Return (X, Y) of the center of cell containing provided text 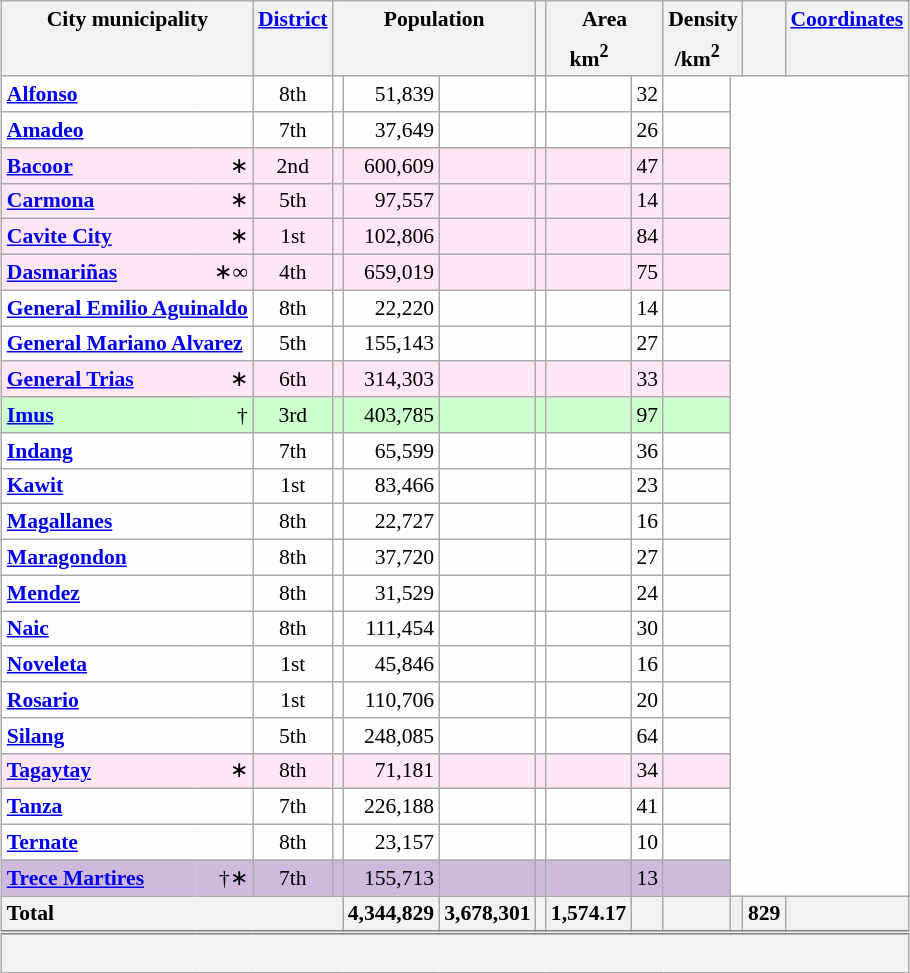
97,557 (391, 201)
13 (647, 878)
Mendez (128, 593)
65,599 (391, 450)
64 (647, 735)
km2 (589, 56)
33 (647, 379)
General Mariano Alvarez (128, 344)
Maragondon (128, 557)
22,220 (391, 308)
Carmona (99, 201)
Amadeo (128, 130)
97 (647, 415)
Naic (128, 629)
47 (647, 165)
3,678,301 (487, 914)
51,839 (391, 94)
Rosario (128, 700)
110,706 (391, 700)
Magallanes (128, 522)
20 (647, 700)
102,806 (391, 237)
General Emilio Aguinaldo (128, 308)
111,454 (391, 629)
659,019 (391, 272)
226,188 (391, 807)
Noveleta (128, 664)
1,574.17 (589, 914)
Imus (99, 415)
General Trias (99, 379)
41 (647, 807)
248,085 (391, 735)
314,303 (391, 379)
75 (647, 272)
24 (647, 593)
Tagaytay (99, 771)
403,785 (391, 415)
34 (647, 771)
† (224, 415)
/km2 (696, 56)
23,157 (391, 842)
155,143 (391, 344)
Population (434, 18)
30 (647, 629)
Coordinates (846, 18)
155,713 (391, 878)
Density (703, 18)
District (293, 18)
37,649 (391, 130)
Tanza (128, 807)
Total (172, 914)
City municipality (128, 18)
22,727 (391, 522)
71,181 (391, 771)
Alfonso (128, 94)
31,529 (391, 593)
84 (647, 237)
2nd (293, 165)
10 (647, 842)
†∗ (224, 878)
Trece Martires (99, 878)
26 (647, 130)
3rd (293, 415)
32 (647, 94)
600,609 (391, 165)
23 (647, 486)
4th (293, 272)
6th (293, 379)
Dasmariñas (99, 272)
83,466 (391, 486)
Cavite City (99, 237)
Silang (128, 735)
4,344,829 (391, 914)
Ternate (128, 842)
∗∞ (224, 272)
37,720 (391, 557)
36 (647, 450)
45,846 (391, 664)
Bacoor (99, 165)
Kawit (128, 486)
829 (764, 914)
Indang (128, 450)
Area (604, 18)
